Scan for the cell matching the given text and deliver its [x, y] coordinate at center. 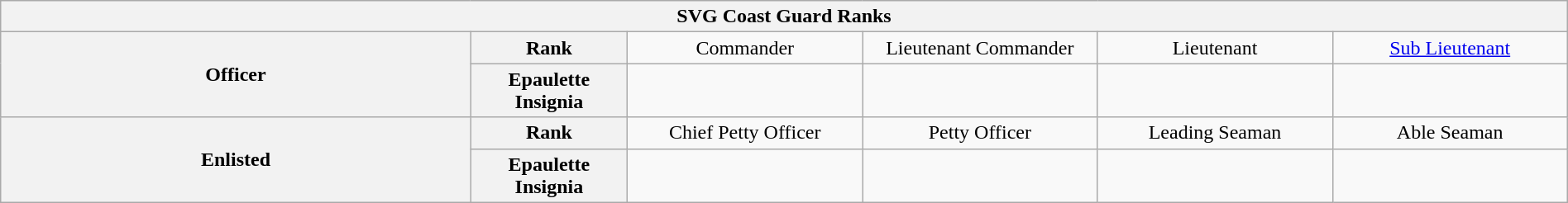
Commander [745, 48]
Lieutenant [1215, 48]
Officer [236, 74]
Able Seaman [1450, 133]
Enlisted [236, 160]
Sub Lieutenant [1450, 48]
Lieutenant Commander [980, 48]
Leading Seaman [1215, 133]
Petty Officer [980, 133]
Chief Petty Officer [745, 133]
SVG Coast Guard Ranks [784, 17]
